Determine the (x, y) coordinate at the center of the cell enclosing the given text.  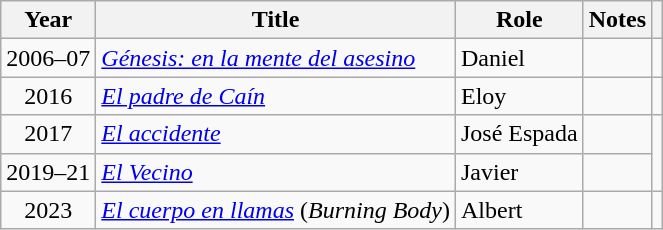
2017 (48, 134)
Daniel (519, 58)
Génesis: en la mente del asesino (276, 58)
2016 (48, 96)
Year (48, 20)
Title (276, 20)
2023 (48, 210)
Notes (617, 20)
Eloy (519, 96)
2006–07 (48, 58)
José Espada (519, 134)
Albert (519, 210)
Javier (519, 172)
2019–21 (48, 172)
El accidente (276, 134)
Role (519, 20)
El Vecino (276, 172)
El padre de Caín (276, 96)
El cuerpo en llamas (Burning Body) (276, 210)
